Capture the cell that displays the provided text and extract its [X, Y] central coordinate. 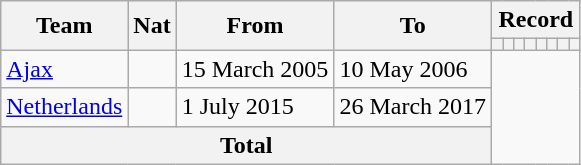
To [413, 26]
Netherlands [64, 107]
Total [246, 145]
Team [64, 26]
26 March 2017 [413, 107]
From [255, 26]
10 May 2006 [413, 69]
Nat [152, 26]
1 July 2015 [255, 107]
Ajax [64, 69]
15 March 2005 [255, 69]
Record [536, 20]
